Return the [X, Y] coordinate for the center point of the cell that contains the specified text.  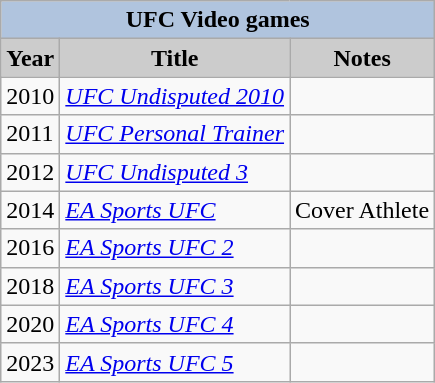
Cover Athlete [362, 210]
EA Sports UFC 5 [175, 362]
2011 [30, 134]
Notes [362, 58]
UFC Undisputed 3 [175, 172]
2014 [30, 210]
EA Sports UFC [175, 210]
2012 [30, 172]
EA Sports UFC 4 [175, 324]
UFC Personal Trainer [175, 134]
UFC Video games [218, 20]
UFC Undisputed 2010 [175, 96]
2023 [30, 362]
EA Sports UFC 3 [175, 286]
Title [175, 58]
2018 [30, 286]
2016 [30, 248]
Year [30, 58]
2010 [30, 96]
2020 [30, 324]
EA Sports UFC 2 [175, 248]
